From the cell containing the given text, extract its center point as (x, y) coordinate. 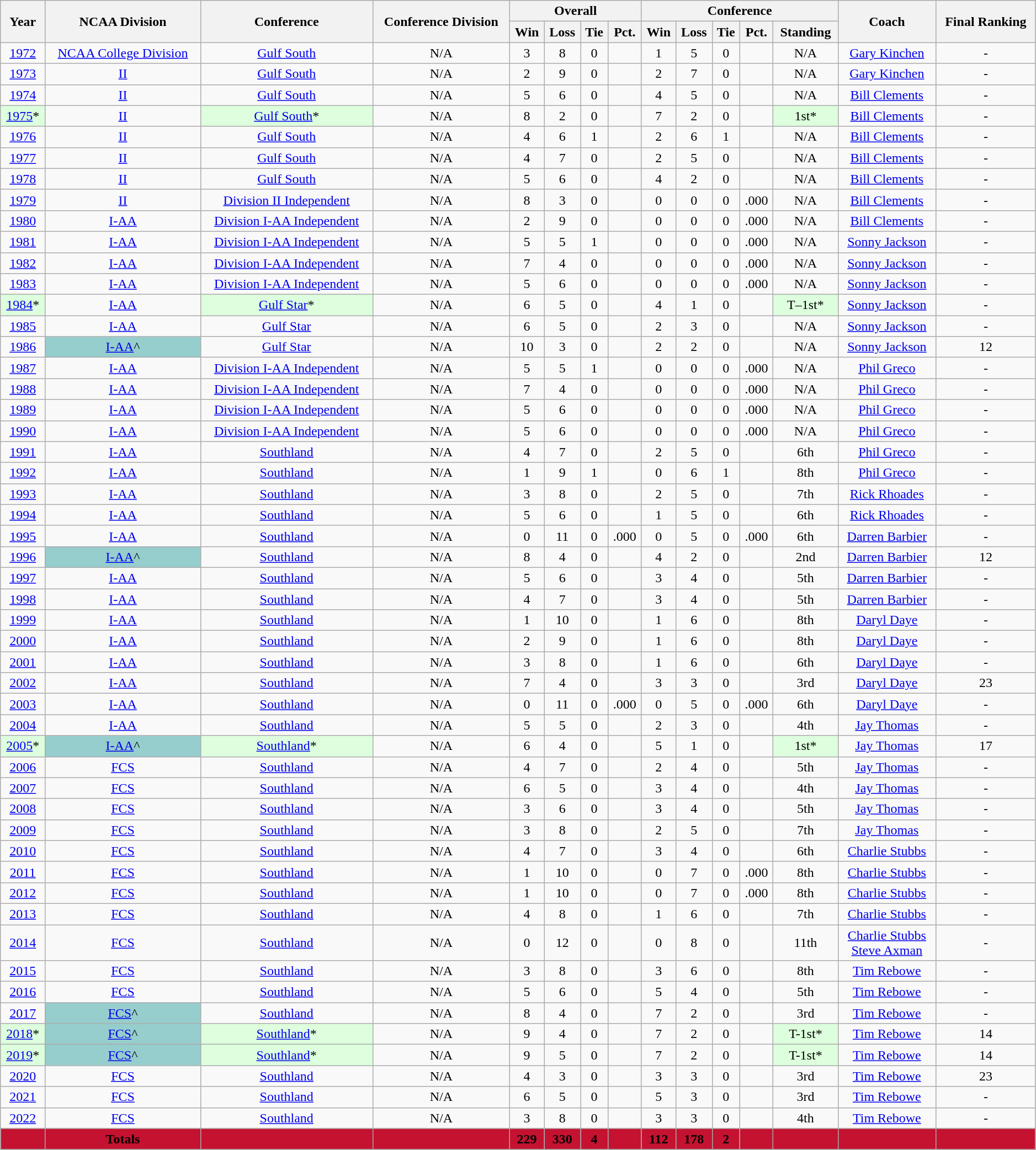
330 (562, 1139)
2002 (23, 683)
T–1st* (806, 305)
2008 (23, 809)
1999 (23, 620)
2013 (23, 914)
1973 (23, 74)
2001 (23, 662)
2014 (23, 943)
1989 (23, 410)
1974 (23, 95)
1993 (23, 494)
1978 (23, 179)
1972 (23, 53)
Final Ranking (986, 22)
1987 (23, 368)
2017 (23, 1013)
2011 (23, 872)
Standing (806, 32)
2000 (23, 641)
17 (986, 746)
1984* (23, 305)
Coach (886, 22)
2019* (23, 1055)
2022 (23, 1118)
2016 (23, 992)
Totals (123, 1139)
1988 (23, 389)
Gulf Star* (286, 305)
1998 (23, 599)
1996 (23, 557)
2006 (23, 767)
2015 (23, 971)
1986 (23, 347)
2004 (23, 725)
1975* (23, 116)
NCAA Division (123, 22)
2009 (23, 830)
2nd (806, 557)
229 (527, 1139)
2020 (23, 1076)
Year (23, 22)
Gulf South* (286, 116)
1982 (23, 263)
1991 (23, 452)
Conference Division (441, 22)
1997 (23, 578)
2018* (23, 1034)
2012 (23, 893)
1979 (23, 200)
11th (806, 943)
1992 (23, 473)
178 (694, 1139)
1985 (23, 326)
NCAA College Division (123, 53)
2021 (23, 1097)
1980 (23, 221)
1995 (23, 536)
Charlie StubbsSteve Axman (886, 943)
Division II Independent (286, 200)
1977 (23, 158)
2005* (23, 746)
2010 (23, 851)
1976 (23, 137)
1994 (23, 515)
2003 (23, 704)
Overall (575, 11)
1990 (23, 431)
1983 (23, 284)
112 (658, 1139)
2007 (23, 788)
1981 (23, 242)
